For the text-containing cell, return its midpoint in (x, y) coordinate format. 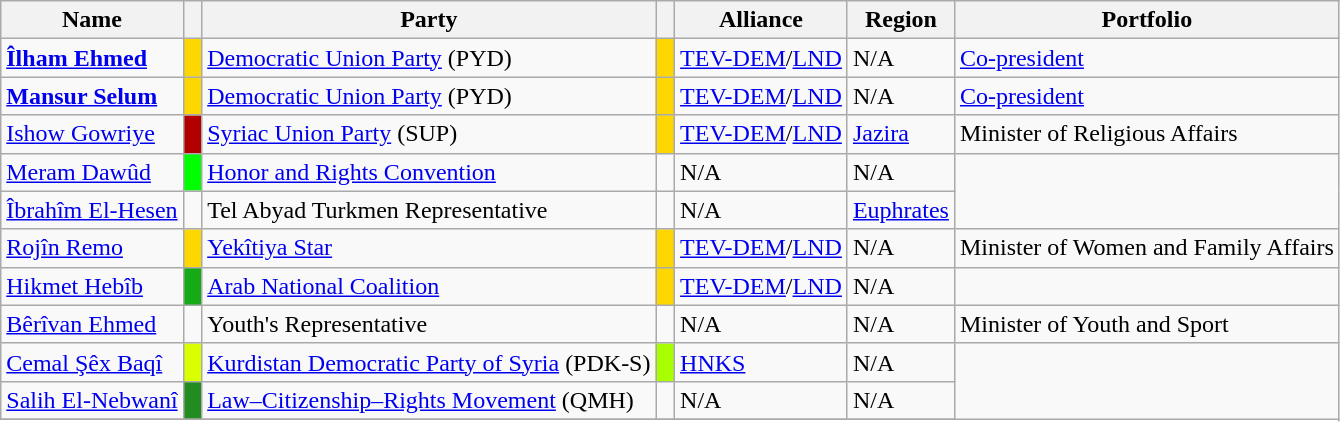
Arab National Coalition (429, 286)
Îlham Ehmed (92, 58)
Cemal Şêx Baqî (92, 362)
Minister of Religious Affairs (1146, 134)
Meram Dawûd (92, 172)
Region (900, 20)
Ishow Gowriye (92, 134)
Honor and Rights Convention (429, 172)
Îbrahîm El-Hesen (92, 210)
Tel Abyad Turkmen Representative (429, 210)
Jazira (900, 134)
Portfolio (1146, 20)
Euphrates (900, 210)
Bêrîvan Ehmed (92, 324)
Minister of Youth and Sport (1146, 324)
Rojîn Remo (92, 248)
Law–Citizenship–Rights Movement (QMH) (429, 400)
Youth's Representative (429, 324)
Kurdistan Democratic Party of Syria (PDK-S) (429, 362)
Minister of Women and Family Affairs (1146, 248)
Salih El-Nebwanî (92, 400)
Name (92, 20)
Hikmet Hebîb (92, 286)
Syriac Union Party (SUP) (429, 134)
Party (429, 20)
Yekîtiya Star (429, 248)
Mansur Selum (92, 96)
HNKS (762, 362)
Alliance (762, 20)
